From the cell containing the given text, extract its center point as (X, Y) coordinate. 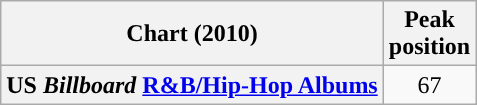
Chart (2010) (192, 34)
67 (429, 85)
Peakposition (429, 34)
US Billboard R&B/Hip-Hop Albums (192, 85)
